Identify which cell holds the provided text, then report its [x, y] central coordinate. 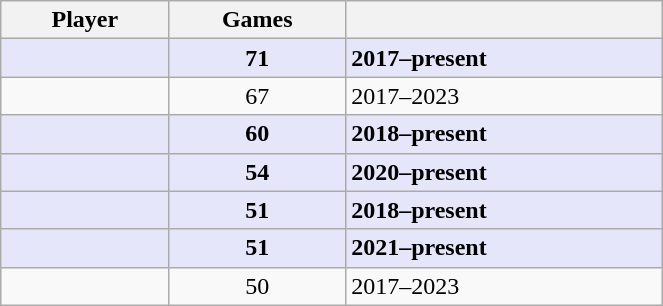
60 [258, 134]
71 [258, 58]
2020–present [504, 172]
67 [258, 96]
50 [258, 286]
2021–present [504, 248]
2017–present [504, 58]
Player [85, 20]
Games [258, 20]
54 [258, 172]
